From the cell containing the given text, extract its center point as (x, y) coordinate. 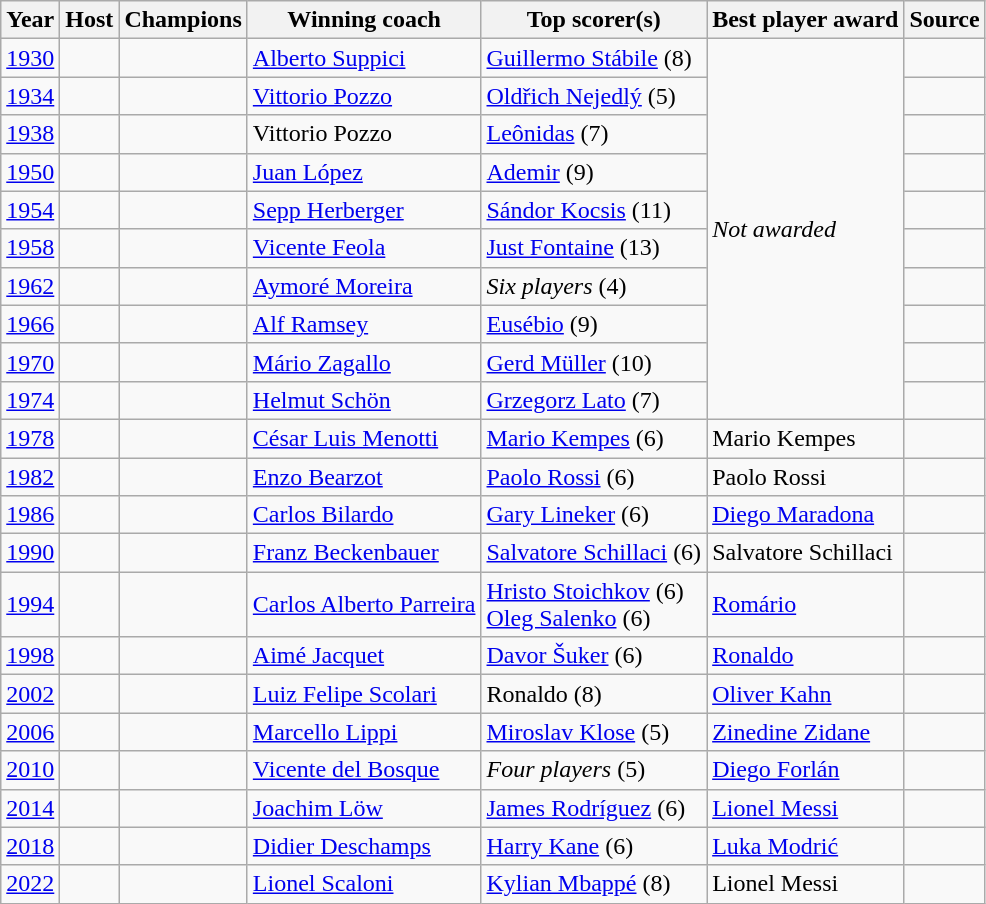
James Rodríguez (6) (594, 808)
2002 (30, 694)
1962 (30, 286)
1966 (30, 324)
Joachim Löw (364, 808)
Carlos Alberto Parreira (364, 604)
1974 (30, 400)
Year (30, 20)
1950 (30, 172)
1990 (30, 553)
Miroslav Klose (5) (594, 732)
Aimé Jacquet (364, 656)
Leônidas (7) (594, 134)
Ronaldo (8) (594, 694)
Sepp Herberger (364, 210)
Paolo Rossi (6) (594, 477)
Grzegorz Lato (7) (594, 400)
1998 (30, 656)
Carlos Bilardo (364, 515)
Helmut Schön (364, 400)
1938 (30, 134)
Top scorer(s) (594, 20)
Alf Ramsey (364, 324)
Luiz Felipe Scolari (364, 694)
Mario Kempes (806, 438)
Harry Kane (6) (594, 846)
1994 (30, 604)
Aymoré Moreira (364, 286)
Lionel Scaloni (364, 884)
Romário (806, 604)
Ronaldo (806, 656)
Didier Deschamps (364, 846)
Diego Maradona (806, 515)
Gary Lineker (6) (594, 515)
Oldřich Nejedlý (5) (594, 96)
Vicente Feola (364, 248)
Paolo Rossi (806, 477)
Ademir (9) (594, 172)
Kylian Mbappé (8) (594, 884)
1978 (30, 438)
Franz Beckenbauer (364, 553)
Alberto Suppici (364, 58)
1958 (30, 248)
Source (944, 20)
Host (90, 20)
Gerd Müller (10) (594, 362)
Vicente del Bosque (364, 770)
Davor Šuker (6) (594, 656)
Just Fontaine (13) (594, 248)
Not awarded (806, 230)
2006 (30, 732)
1934 (30, 96)
Juan López (364, 172)
Sándor Kocsis (11) (594, 210)
Luka Modrić (806, 846)
Eusébio (9) (594, 324)
Four players (5) (594, 770)
Guillermo Stábile (8) (594, 58)
Champions (183, 20)
Salvatore Schillaci (6) (594, 553)
Mario Kempes (6) (594, 438)
Marcello Lippi (364, 732)
1930 (30, 58)
1970 (30, 362)
Best player award (806, 20)
Diego Forlán (806, 770)
Mário Zagallo (364, 362)
2018 (30, 846)
Zinedine Zidane (806, 732)
Winning coach (364, 20)
2022 (30, 884)
1986 (30, 515)
1954 (30, 210)
Six players (4) (594, 286)
1982 (30, 477)
Enzo Bearzot (364, 477)
Hristo Stoichkov (6) Oleg Salenko (6) (594, 604)
2010 (30, 770)
2014 (30, 808)
Salvatore Schillaci (806, 553)
César Luis Menotti (364, 438)
Oliver Kahn (806, 694)
